Output the [x, y] coordinate of the center of the cell containing the given text.  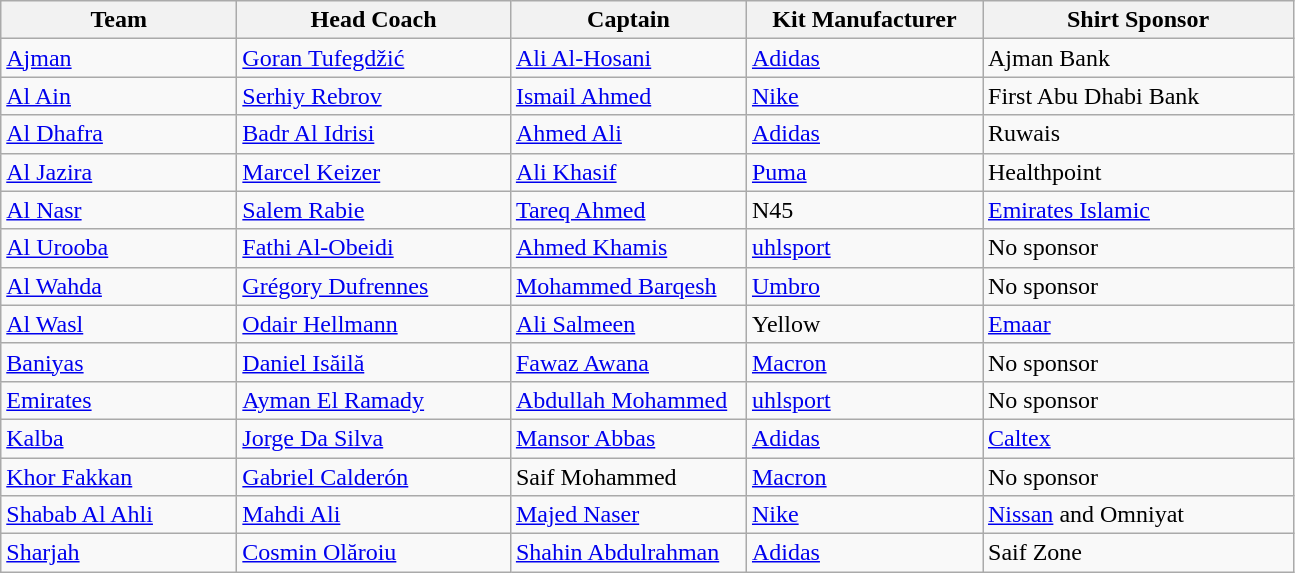
Captain [628, 20]
Al Nasr [119, 210]
Ali Khasif [628, 172]
Daniel Isăilă [374, 362]
Al Dhafra [119, 134]
Ismail Ahmed [628, 96]
Nissan and Omniyat [1138, 515]
Shabab Al Ahli [119, 515]
Head Coach [374, 20]
Fawaz Awana [628, 362]
Ali Salmeen [628, 324]
Caltex [1138, 438]
Mahdi Ali [374, 515]
Abdullah Mohammed [628, 400]
Goran Tufegdžić [374, 58]
Al Jazira [119, 172]
Shahin Abdulrahman [628, 553]
Puma [864, 172]
Umbro [864, 286]
Ahmed Khamis [628, 248]
Kalba [119, 438]
Healthpoint [1138, 172]
Grégory Dufrennes [374, 286]
Tareq Ahmed [628, 210]
Ajman Bank [1138, 58]
Emirates [119, 400]
Khor Fakkan [119, 477]
Marcel Keizer [374, 172]
Emirates Islamic [1138, 210]
Fathi Al-Obeidi [374, 248]
Kit Manufacturer [864, 20]
Saif Mohammed [628, 477]
First Abu Dhabi Bank [1138, 96]
Al Ain [119, 96]
Al Wasl [119, 324]
Ajman [119, 58]
Shirt Sponsor [1138, 20]
Ayman El Ramady [374, 400]
Sharjah [119, 553]
Gabriel Calderón [374, 477]
Ahmed Ali [628, 134]
Saif Zone [1138, 553]
Serhiy Rebrov [374, 96]
Baniyas [119, 362]
Ali Al-Hosani [628, 58]
Cosmin Olăroiu [374, 553]
Yellow [864, 324]
Odair Hellmann [374, 324]
Jorge Da Silva [374, 438]
Mansor Abbas [628, 438]
Ruwais [1138, 134]
Majed Naser [628, 515]
Badr Al Idrisi [374, 134]
N45 [864, 210]
Salem Rabie [374, 210]
Al Wahda [119, 286]
Emaar [1138, 324]
Al Urooba [119, 248]
Mohammed Barqesh [628, 286]
Team [119, 20]
